Output the (x, y) coordinate of the center of the cell containing the given text.  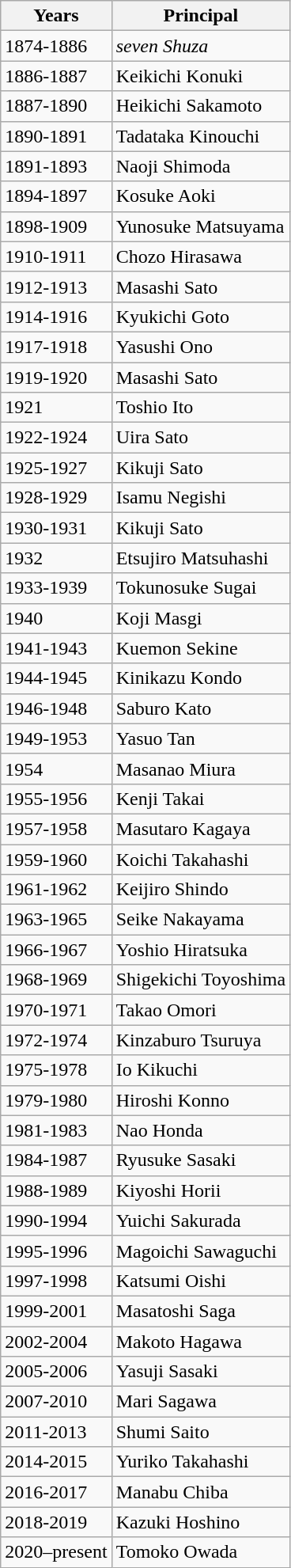
Seike Nakayama (201, 920)
Naoji Shimoda (201, 166)
Yunosuke Matsuyama (201, 226)
1970-1971 (56, 1010)
Principal (201, 16)
2016-2017 (56, 1492)
Kiyoshi Horii (201, 1190)
1963-1965 (56, 920)
1912-1913 (56, 287)
1949-1953 (56, 738)
Years (56, 16)
Kazuki Hoshino (201, 1522)
1917-1918 (56, 347)
Kinzaburo Tsuruya (201, 1040)
Ryusuke Sasaki (201, 1160)
Masutaro Kagaya (201, 829)
1968-1969 (56, 980)
1930-1931 (56, 528)
1914-1916 (56, 317)
Nao Honda (201, 1130)
1959-1960 (56, 859)
Keikichi Konuki (201, 76)
Yasuo Tan (201, 738)
2020–present (56, 1552)
1910-1911 (56, 256)
1990-1994 (56, 1221)
1887-1890 (56, 106)
1886-1887 (56, 76)
1894-1897 (56, 196)
Shigekichi Toyoshima (201, 980)
2002-2004 (56, 1342)
1999-2001 (56, 1311)
1954 (56, 769)
1922-1924 (56, 438)
1941-1943 (56, 648)
Heikichi Sakamoto (201, 106)
1957-1958 (56, 829)
1995-1996 (56, 1251)
Yoshio Hiratsuka (201, 950)
Katsumi Oishi (201, 1281)
Io Kikuchi (201, 1070)
Yuichi Sakurada (201, 1221)
seven Shuza (201, 46)
1966-1967 (56, 950)
Masatoshi Saga (201, 1311)
1891-1893 (56, 166)
1972-1974 (56, 1040)
Kyukichi Goto (201, 317)
Etsujiro Matsuhashi (201, 558)
Chozo Hirasawa (201, 256)
1890-1891 (56, 136)
Kinikazu Kondo (201, 678)
1921 (56, 408)
Takao Omori (201, 1010)
2007-2010 (56, 1402)
1919-1920 (56, 378)
Tokunosuke Sugai (201, 588)
Koichi Takahashi (201, 859)
2005-2006 (56, 1372)
Tomoko Owada (201, 1552)
Kenji Takai (201, 799)
Masanao Miura (201, 769)
1946-1948 (56, 708)
Tadataka Kinouchi (201, 136)
Kuemon Sekine (201, 648)
1979-1980 (56, 1100)
Yuriko Takahashi (201, 1462)
1975-1978 (56, 1070)
2011-2013 (56, 1432)
1955-1956 (56, 799)
2014-2015 (56, 1462)
1961-1962 (56, 890)
1981-1983 (56, 1130)
Magoichi Sawaguchi (201, 1251)
1988-1989 (56, 1190)
Mari Sagawa (201, 1402)
Keijiro Shindo (201, 890)
1944-1945 (56, 678)
Saburo Kato (201, 708)
Manabu Chiba (201, 1492)
Uira Sato (201, 438)
Koji Masgi (201, 618)
1932 (56, 558)
1928-1929 (56, 498)
Makoto Hagawa (201, 1342)
2018-2019 (56, 1522)
1925-1927 (56, 468)
1898-1909 (56, 226)
1933-1939 (56, 588)
1984-1987 (56, 1160)
1997-1998 (56, 1281)
Shumi Saito (201, 1432)
Isamu Negishi (201, 498)
Kosuke Aoki (201, 196)
1874-1886 (56, 46)
Hiroshi Konno (201, 1100)
1940 (56, 618)
Yasushi Ono (201, 347)
Toshio Ito (201, 408)
Yasuji Sasaki (201, 1372)
